Scan for the cell matching the given text and deliver its [X, Y] coordinate at center. 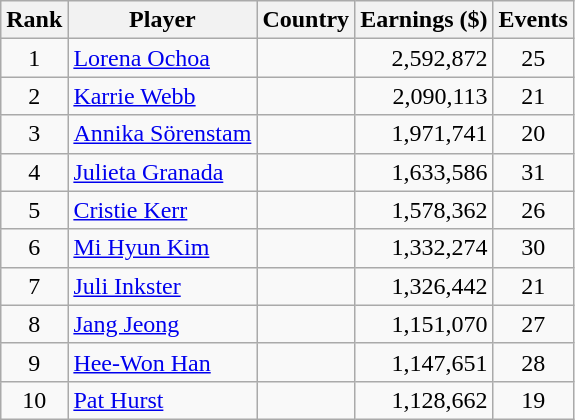
8 [34, 324]
2 [34, 96]
Cristie Kerr [162, 210]
25 [533, 58]
26 [533, 210]
1,151,070 [424, 324]
Hee-Won Han [162, 362]
6 [34, 248]
1 [34, 58]
Julieta Granada [162, 172]
Annika Sörenstam [162, 134]
31 [533, 172]
4 [34, 172]
Mi Hyun Kim [162, 248]
1,332,274 [424, 248]
1,578,362 [424, 210]
28 [533, 362]
Juli Inkster [162, 286]
5 [34, 210]
2,592,872 [424, 58]
20 [533, 134]
1,147,651 [424, 362]
Jang Jeong [162, 324]
1,633,586 [424, 172]
19 [533, 400]
10 [34, 400]
Player [162, 20]
Pat Hurst [162, 400]
9 [34, 362]
27 [533, 324]
Rank [34, 20]
3 [34, 134]
1,128,662 [424, 400]
Karrie Webb [162, 96]
2,090,113 [424, 96]
30 [533, 248]
Earnings ($) [424, 20]
7 [34, 286]
1,326,442 [424, 286]
Lorena Ochoa [162, 58]
1,971,741 [424, 134]
Country [306, 20]
Events [533, 20]
